Capture the cell that displays the provided text and extract its (X, Y) central coordinate. 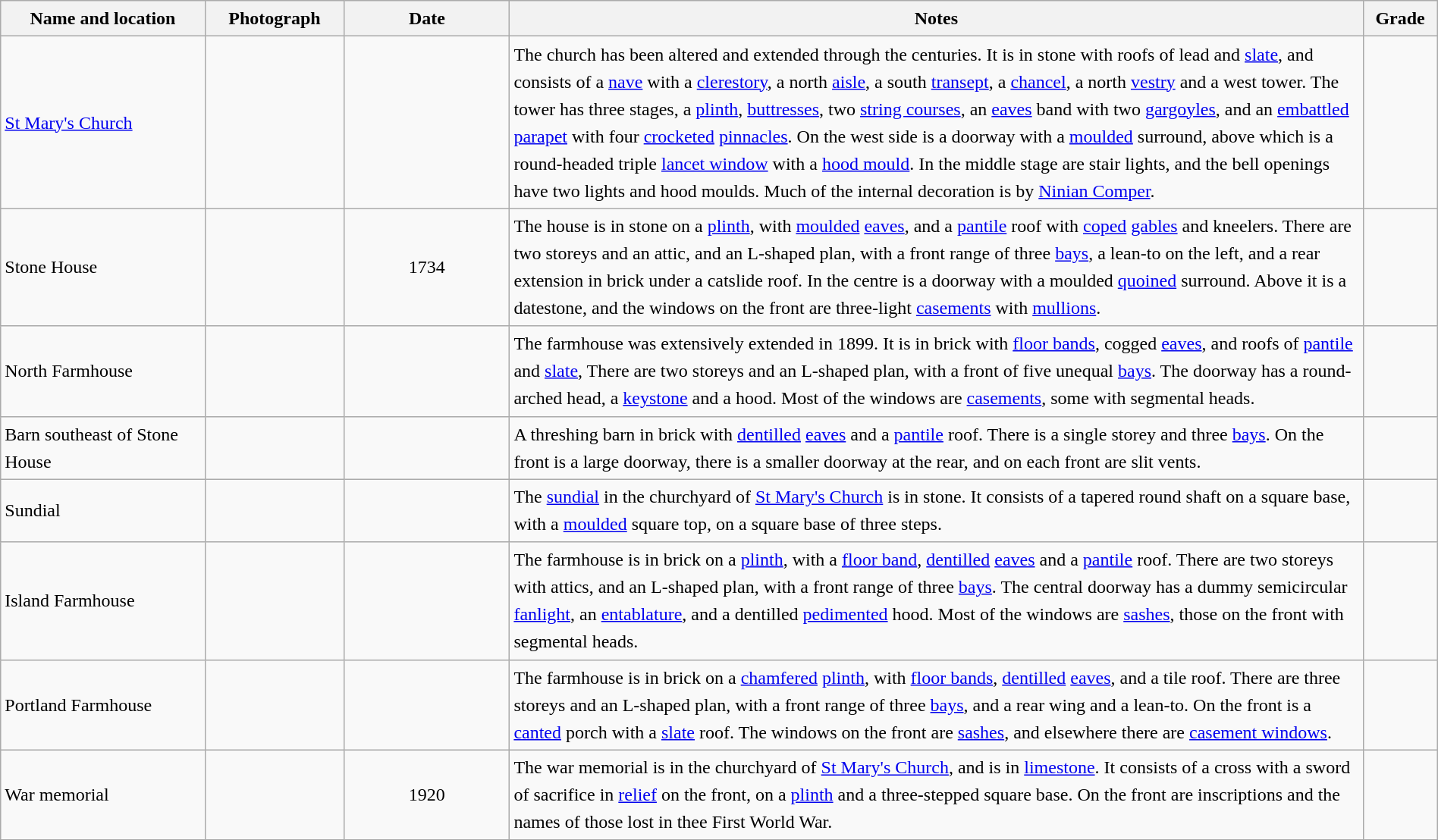
Island Farmhouse (103, 600)
Notes (936, 18)
Photograph (275, 18)
1920 (427, 795)
1734 (427, 267)
St Mary's Church (103, 123)
Name and location (103, 18)
Portland Farmhouse (103, 705)
War memorial (103, 795)
North Farmhouse (103, 371)
Date (427, 18)
Sundial (103, 511)
Stone House (103, 267)
Grade (1400, 18)
Barn southeast of Stone House (103, 447)
